Detect which cell encompasses the target text, then output its (X, Y) center coordinate. 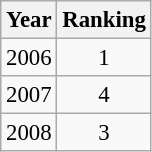
3 (104, 133)
Year (29, 20)
4 (104, 95)
1 (104, 58)
Ranking (104, 20)
2008 (29, 133)
2007 (29, 95)
2006 (29, 58)
